Provide the (x, y) coordinate of the cell's center where the given text is located.  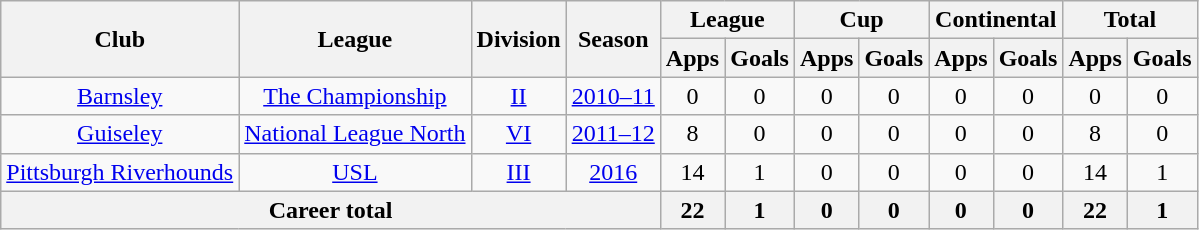
Pittsburgh Riverhounds (120, 172)
Barnsley (120, 96)
Continental (996, 20)
III (518, 172)
The Championship (355, 96)
II (518, 96)
Total (1130, 20)
Division (518, 39)
Club (120, 39)
USL (355, 172)
Guiseley (120, 134)
Career total (331, 210)
Season (613, 39)
2016 (613, 172)
2010–11 (613, 96)
National League North (355, 134)
VI (518, 134)
Cup (861, 20)
2011–12 (613, 134)
